Search for the cell housing the specified text and yield its (X, Y) center coordinate. 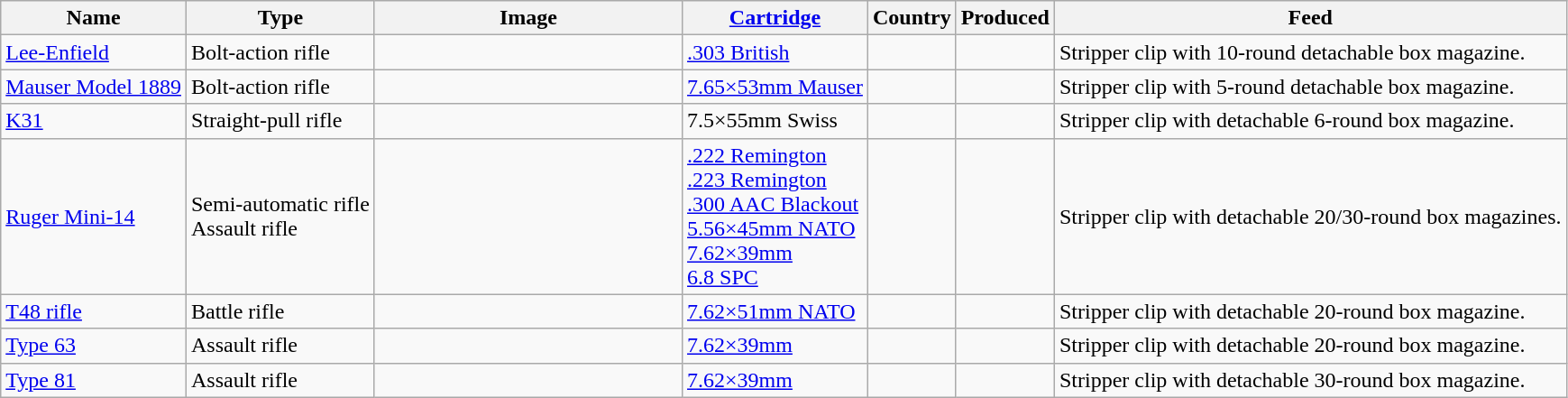
Type 63 (94, 346)
K31 (94, 121)
Produced (1004, 18)
7.62×51mm NATO (775, 311)
7.65×53mm Mauser (775, 87)
Type (280, 18)
Ruger Mini-14 (94, 217)
Battle rifle (280, 311)
Semi-automatic rifleAssault rifle (280, 217)
Type 81 (94, 380)
Cartridge (775, 18)
.303 British (775, 52)
Stripper clip with 10-round detachable box magazine. (1310, 52)
Name (94, 18)
Feed (1310, 18)
Country (912, 18)
T48 rifle (94, 311)
Mauser Model 1889 (94, 87)
Stripper clip with detachable 20/30-round box magazines. (1310, 217)
Straight-pull rifle (280, 121)
.222 Remington.223 Remington.300 AAC Blackout5.56×45mm NATO7.62×39mm6.8 SPC (775, 217)
7.5×55mm Swiss (775, 121)
Lee-Enfield (94, 52)
Stripper clip with 5-round detachable box magazine. (1310, 87)
Image (528, 18)
Stripper clip with detachable 6-round box magazine. (1310, 121)
Stripper clip with detachable 30-round box magazine. (1310, 380)
